Locate the cell with the specified text and output its [x, y] center coordinate. 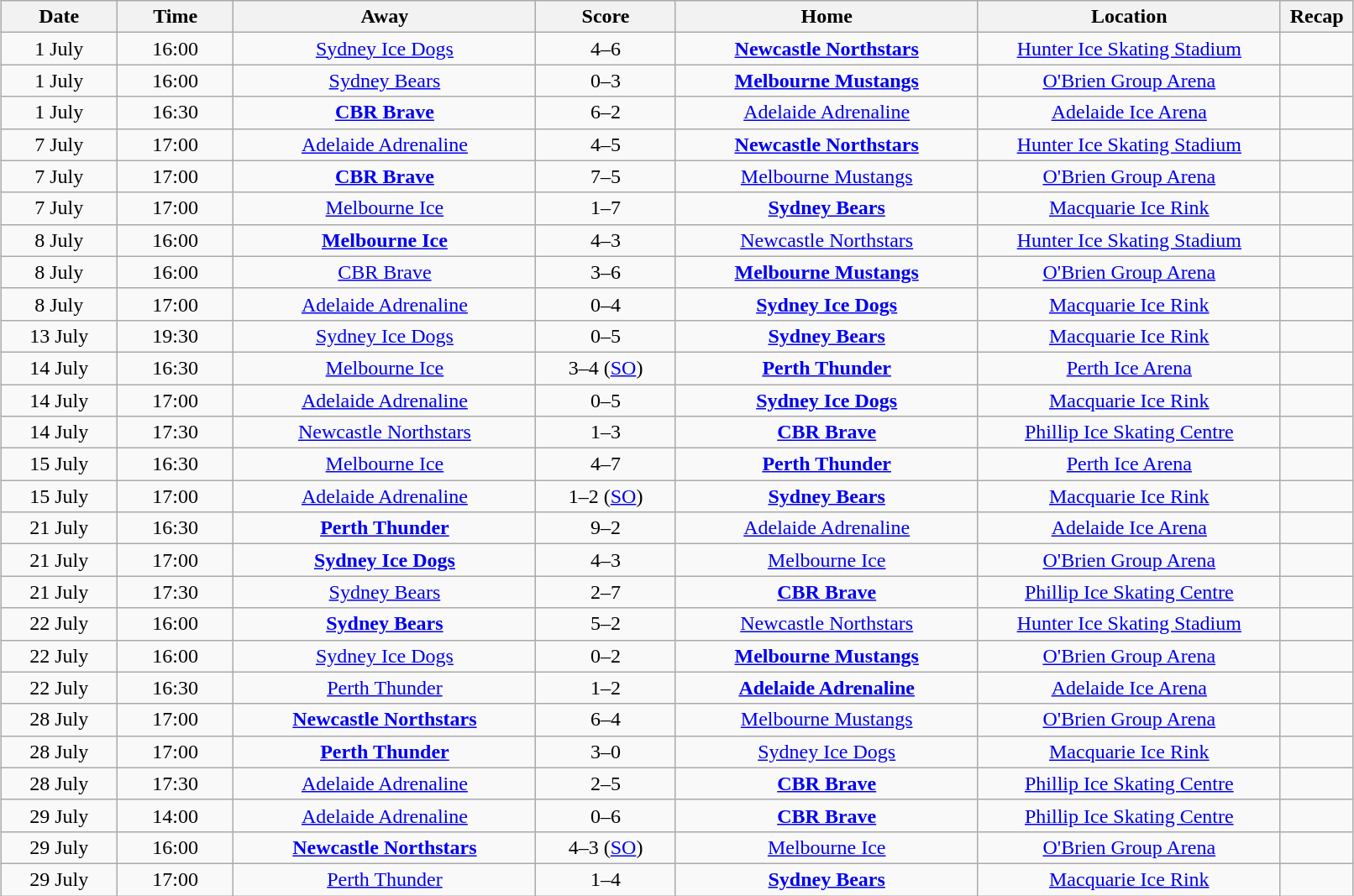
3–4 (SO) [606, 368]
2–5 [606, 783]
1–4 [606, 879]
Date [59, 17]
1–7 [606, 208]
Recap [1317, 17]
4–7 [606, 464]
5–2 [606, 624]
4–3 (SO) [606, 847]
Time [175, 17]
14:00 [175, 815]
0–2 [606, 656]
1–2 [606, 688]
3–6 [606, 272]
4–5 [606, 144]
13 July [59, 336]
1–3 [606, 432]
Location [1129, 17]
7–5 [606, 176]
9–2 [606, 528]
2–7 [606, 592]
0–3 [606, 81]
4–6 [606, 49]
19:30 [175, 336]
Away [385, 17]
0–4 [606, 304]
6–4 [606, 720]
6–2 [606, 113]
Home [827, 17]
Score [606, 17]
1–2 (SO) [606, 496]
0–6 [606, 815]
3–0 [606, 752]
